Return [X, Y] of the center of cell containing provided text 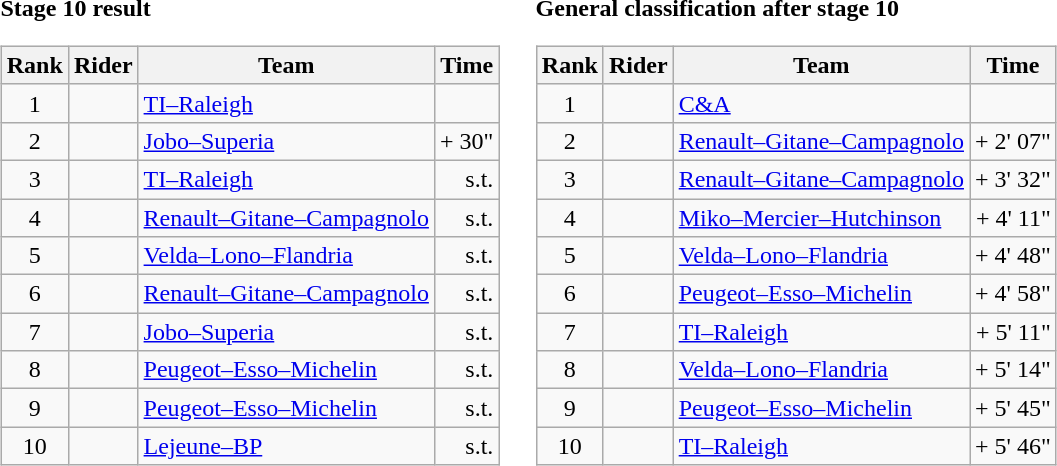
+ 2' 07" [1014, 141]
+ 30" [466, 141]
+ 4' 11" [1014, 217]
+ 4' 48" [1014, 256]
C&A [821, 103]
Lejeune–BP [286, 446]
+ 5' 11" [1014, 332]
+ 5' 45" [1014, 408]
Miko–Mercier–Hutchinson [821, 217]
+ 5' 46" [1014, 446]
+ 5' 14" [1014, 370]
+ 4' 58" [1014, 294]
+ 3' 32" [1014, 179]
